From the cell containing the given text, extract its center point as (X, Y) coordinate. 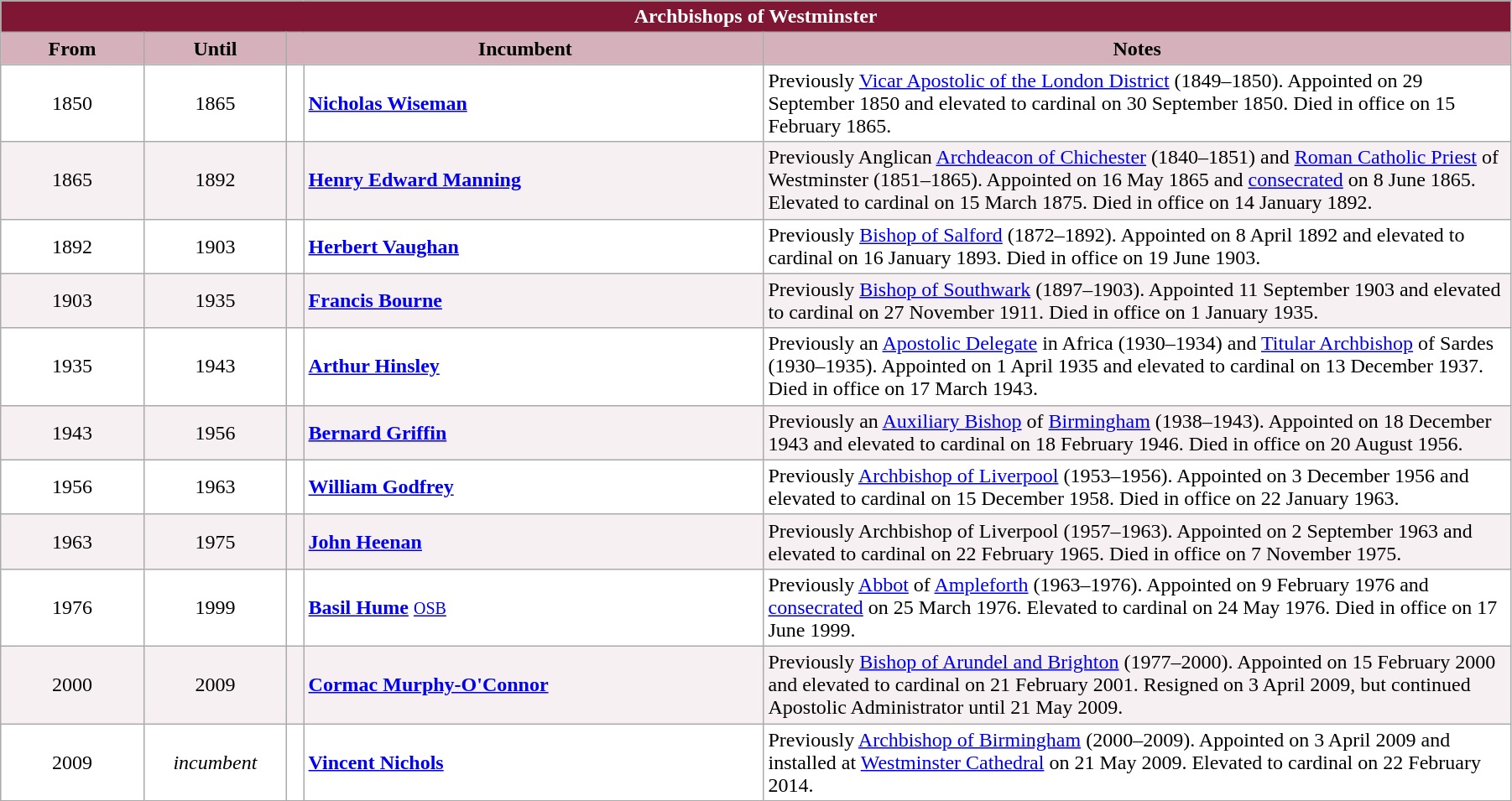
Previously Bishop of Salford (1872–1892). Appointed on 8 April 1892 and elevated to cardinal on 16 January 1893. Died in office on 19 June 1903. (1137, 247)
Herbert Vaughan (534, 247)
William Godfrey (534, 486)
Cormac Murphy-O'Connor (534, 684)
Francis Bourne (534, 300)
Bernard Griffin (534, 433)
From (72, 49)
2000 (72, 684)
1975 (215, 542)
Basil Hume OSB (534, 607)
Vincent Nichols (534, 762)
1999 (215, 607)
Notes (1137, 49)
John Heenan (534, 542)
Nicholas Wiseman (534, 103)
1850 (72, 103)
Archbishops of Westminster (756, 17)
1976 (72, 607)
Until (215, 49)
Henry Edward Manning (534, 180)
Arthur Hinsley (534, 367)
Incumbent (525, 49)
incumbent (215, 762)
